For the text-containing cell, return its midpoint in (x, y) coordinate format. 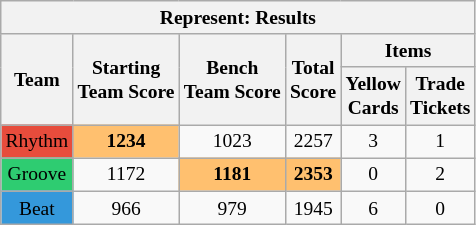
1 (440, 142)
Groove (37, 174)
1945 (313, 208)
Trade Tickets (440, 96)
3 (374, 142)
Starting Team Score (126, 80)
2257 (313, 142)
Rhythm (37, 142)
979 (232, 208)
Items (408, 50)
1023 (232, 142)
2353 (313, 174)
Beat (37, 208)
1234 (126, 142)
Bench Team Score (232, 80)
Yellow Cards (374, 96)
1172 (126, 174)
Total Score (313, 80)
Team (37, 80)
1181 (232, 174)
Represent: Results (238, 18)
966 (126, 208)
6 (374, 208)
2 (440, 174)
